Extract the (X, Y) coordinate from the center of the cell holding the provided text.  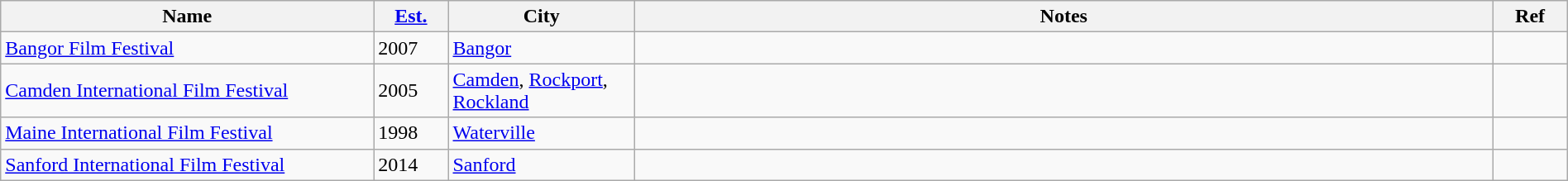
Camden, Rockport, Rockland (542, 91)
1998 (411, 133)
Est. (411, 17)
City (542, 17)
2005 (411, 91)
Waterville (542, 133)
Sanford International Film Festival (187, 164)
2007 (411, 48)
Maine International Film Festival (187, 133)
Sanford (542, 164)
Name (187, 17)
Notes (1064, 17)
2014 (411, 164)
Bangor (542, 48)
Ref (1530, 17)
Camden International Film Festival (187, 91)
Bangor Film Festival (187, 48)
